For the text-containing cell, return its midpoint in [x, y] coordinate format. 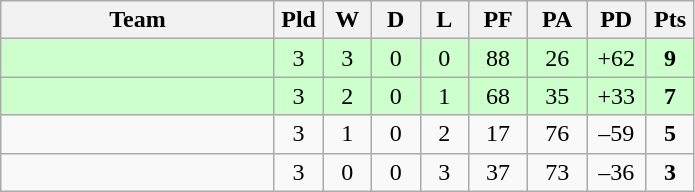
D [396, 20]
–59 [616, 134]
Team [138, 20]
L [444, 20]
–36 [616, 172]
5 [670, 134]
PD [616, 20]
37 [498, 172]
26 [558, 58]
35 [558, 96]
73 [558, 172]
68 [498, 96]
PA [558, 20]
9 [670, 58]
W [348, 20]
+62 [616, 58]
Pts [670, 20]
7 [670, 96]
+33 [616, 96]
17 [498, 134]
Pld [298, 20]
88 [498, 58]
76 [558, 134]
PF [498, 20]
